Output the [x, y] coordinate of the center of the cell containing the given text.  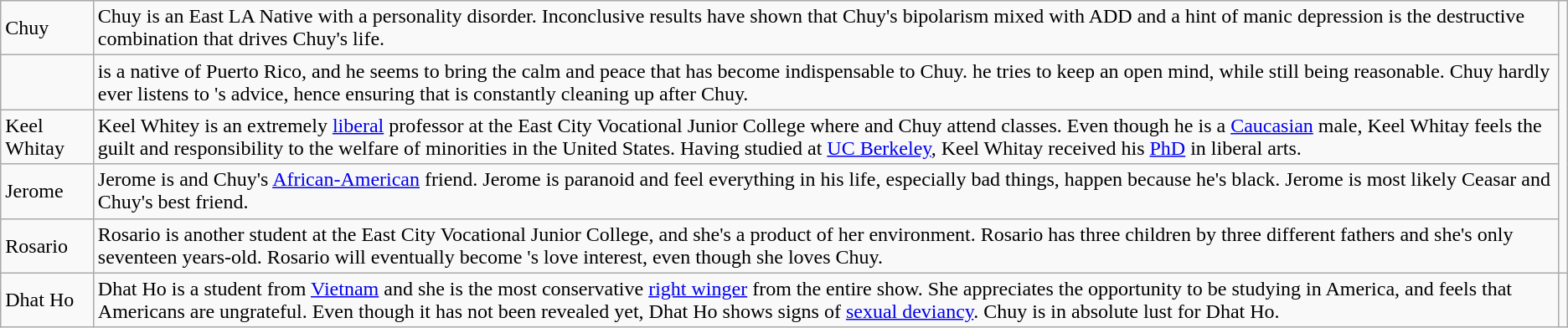
Keel Whitay [47, 137]
Chuy [47, 28]
Rosario [47, 246]
Jerome [47, 191]
Dhat Ho [47, 300]
